Extract the (X, Y) coordinate from the center of the cell holding the provided text.  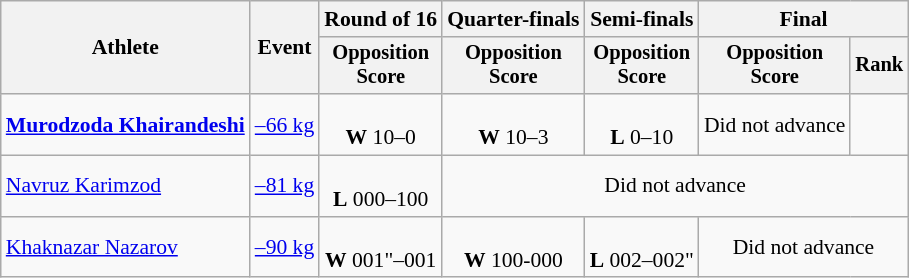
Semi-finals (642, 19)
Navruz Karimzod (126, 186)
Quarter-finals (513, 19)
L 002–002" (642, 248)
Murodzoda Khairandeshi (126, 124)
–81 kg (284, 186)
L 000–100 (380, 186)
W 10–3 (513, 124)
W 100-000 (513, 248)
W 001"–001 (380, 248)
Round of 16 (380, 19)
W 10–0 (380, 124)
Khaknazar Nazarov (126, 248)
Athlete (126, 48)
–66 kg (284, 124)
Final (804, 19)
–90 kg (284, 248)
Event (284, 48)
Rank (879, 66)
L 0–10 (642, 124)
